Scan for the cell matching the given text and deliver its [X, Y] coordinate at center. 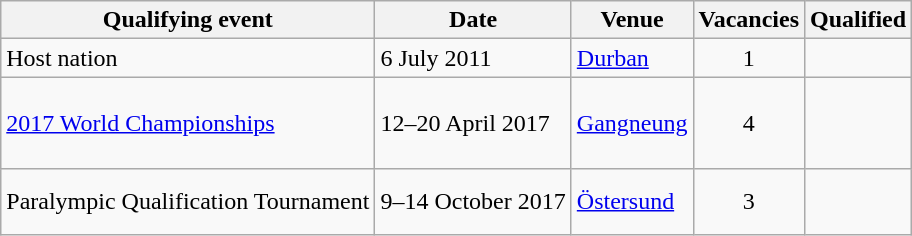
Host nation [188, 58]
3 [749, 202]
Vacancies [749, 20]
9–14 October 2017 [473, 202]
Paralympic Qualification Tournament [188, 202]
4 [749, 123]
6 July 2011 [473, 58]
Durban [632, 58]
Östersund [632, 202]
Qualifying event [188, 20]
Gangneung [632, 123]
1 [749, 58]
Date [473, 20]
12–20 April 2017 [473, 123]
Venue [632, 20]
2017 World Championships [188, 123]
Qualified [858, 20]
